Detect which cell encompasses the target text, then output its (X, Y) center coordinate. 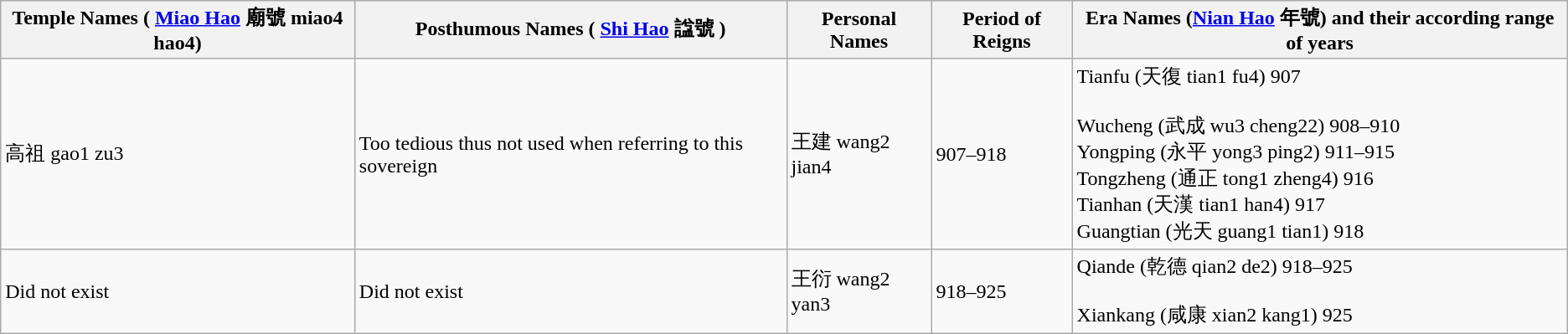
Temple Names ( Miao Hao 廟號 miao4 hao4) (178, 30)
Era Names (Nian Hao 年號) and their according range of years (1320, 30)
王衍 wang2 yan3 (859, 291)
Period of Reigns (1002, 30)
Personal Names (859, 30)
高祖 gao1 zu3 (178, 154)
Posthumous Names ( Shi Hao 諡號 ) (570, 30)
Too tedious thus not used when referring to this sovereign (570, 154)
Qiande (乾德 qian2 de2) 918–925Xiankang (咸康 xian2 kang1) 925 (1320, 291)
918–925 (1002, 291)
王建 wang2 jian4 (859, 154)
907–918 (1002, 154)
